Determine the (X, Y) coordinate at the center of the cell enclosing the given text.  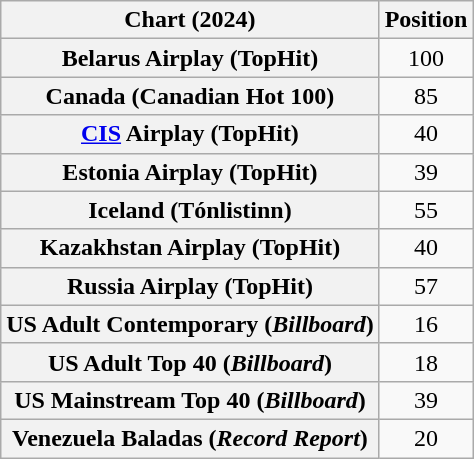
55 (426, 210)
US Adult Top 40 (Billboard) (190, 362)
Iceland (Tónlistinn) (190, 210)
57 (426, 286)
Position (426, 20)
Canada (Canadian Hot 100) (190, 96)
20 (426, 438)
16 (426, 324)
85 (426, 96)
Venezuela Baladas (Record Report) (190, 438)
Kazakhstan Airplay (TopHit) (190, 248)
Russia Airplay (TopHit) (190, 286)
Belarus Airplay (TopHit) (190, 58)
US Mainstream Top 40 (Billboard) (190, 400)
18 (426, 362)
CIS Airplay (TopHit) (190, 134)
100 (426, 58)
US Adult Contemporary (Billboard) (190, 324)
Chart (2024) (190, 20)
Estonia Airplay (TopHit) (190, 172)
